Pinpoint the cell where the given text exists, returning its (x, y) midpoint coordinate. 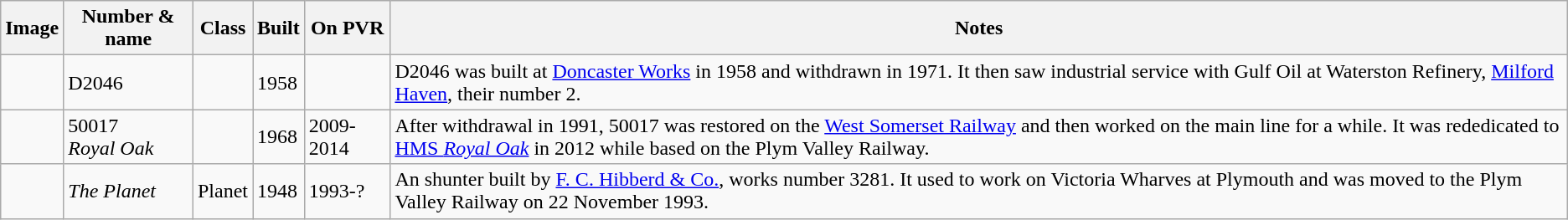
Planet (223, 191)
On PVR (347, 28)
Class (223, 28)
1993-? (347, 191)
1958 (279, 82)
50017 Royal Oak (129, 137)
1968 (279, 137)
Built (279, 28)
Notes (978, 28)
Image (32, 28)
1948 (279, 191)
Number & name (129, 28)
D2046 (129, 82)
2009-2014 (347, 137)
The Planet (129, 191)
